Return the (X, Y) coordinate for the center point of the cell that contains the specified text.  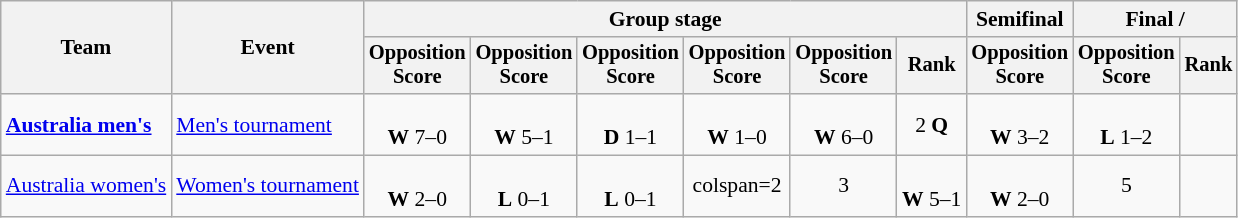
W 3–2 (1020, 124)
3 (844, 186)
Women's tournament (268, 186)
colspan=2 (738, 186)
W 6–0 (844, 124)
Men's tournament (268, 124)
Semifinal (1020, 19)
Team (86, 48)
2 Q (932, 124)
W 1–0 (738, 124)
Group stage (665, 19)
Event (268, 48)
Final / (1155, 19)
L 1–2 (1126, 124)
Australia men's (86, 124)
5 (1126, 186)
Australia women's (86, 186)
D 1–1 (630, 124)
W 7–0 (418, 124)
